Return the (x, y) coordinate for the center point of the cell that contains the specified text.  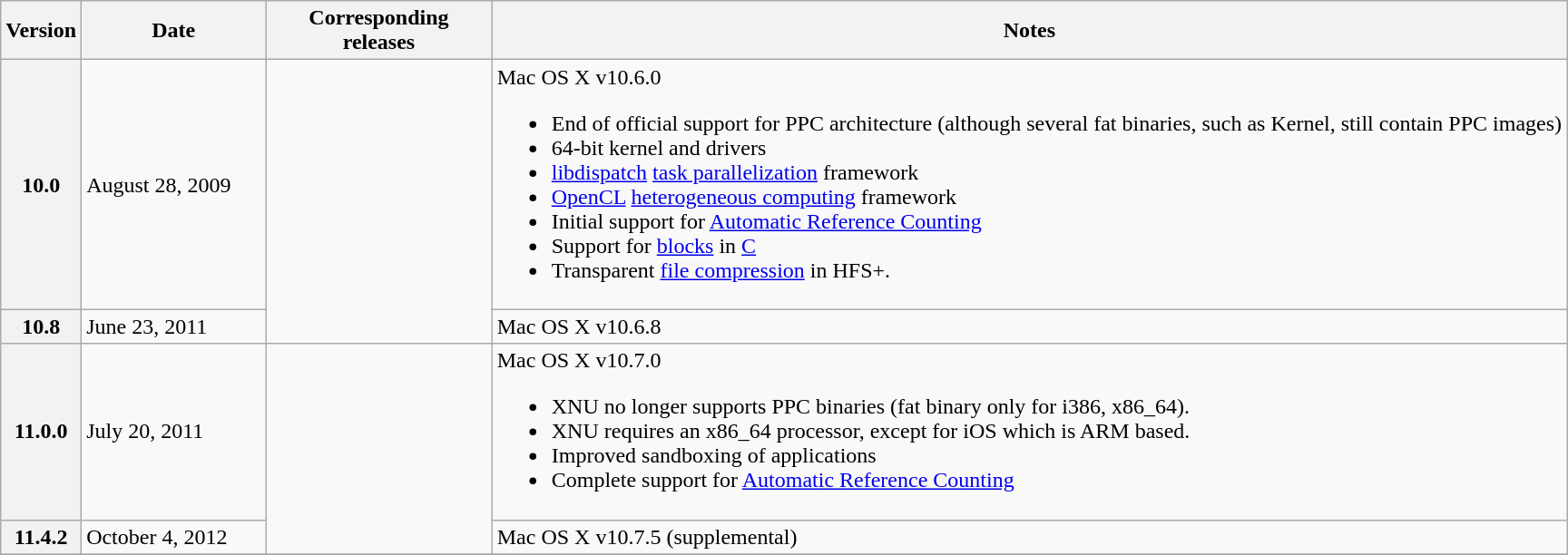
October 4, 2012 (174, 537)
July 20, 2011 (174, 432)
June 23, 2011 (174, 326)
10.0 (42, 185)
Mac OS X v10.7.5 (supplemental) (1029, 537)
Notes (1029, 31)
11.4.2 (42, 537)
10.8 (42, 326)
11.0.0 (42, 432)
Corresponding releases (379, 31)
August 28, 2009 (174, 185)
Version (42, 31)
Date (174, 31)
Mac OS X v10.6.8 (1029, 326)
